Search for the cell housing the specified text and yield its (X, Y) center coordinate. 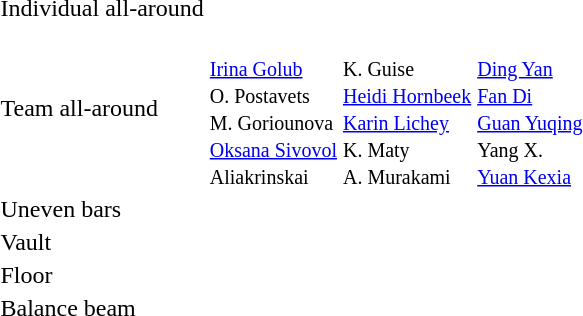
Irina GolubO. PostavetsM. GoriounovaOksana SivovolAliakrinskai (273, 108)
K. GuiseHeidi HornbeekKarin LicheyK. MatyA. Murakami (406, 108)
